Pinpoint the cell where the given text exists, returning its [X, Y] midpoint coordinate. 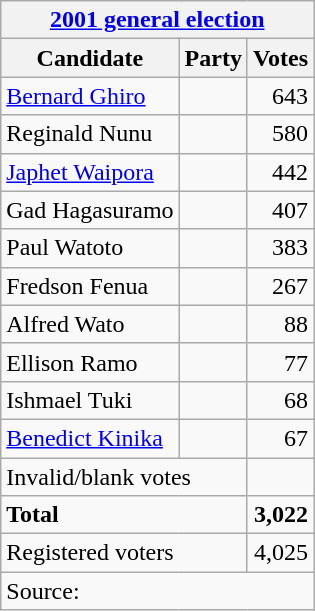
Ishmael Tuki [90, 400]
407 [280, 210]
Reginald Nunu [90, 134]
Source: [158, 591]
383 [280, 248]
442 [280, 172]
3,022 [280, 515]
Invalid/blank votes [124, 477]
67 [280, 438]
Ellison Ramo [90, 362]
Candidate [90, 58]
4,025 [280, 553]
Registered voters [124, 553]
Benedict Kinika [90, 438]
Paul Watoto [90, 248]
Total [124, 515]
643 [280, 96]
68 [280, 400]
580 [280, 134]
2001 general election [158, 20]
Fredson Fenua [90, 286]
267 [280, 286]
77 [280, 362]
Alfred Wato [90, 324]
Japhet Waipora [90, 172]
Bernard Ghiro [90, 96]
Votes [280, 58]
88 [280, 324]
Party [213, 58]
Gad Hagasuramo [90, 210]
